Capture the cell that displays the provided text and extract its [x, y] central coordinate. 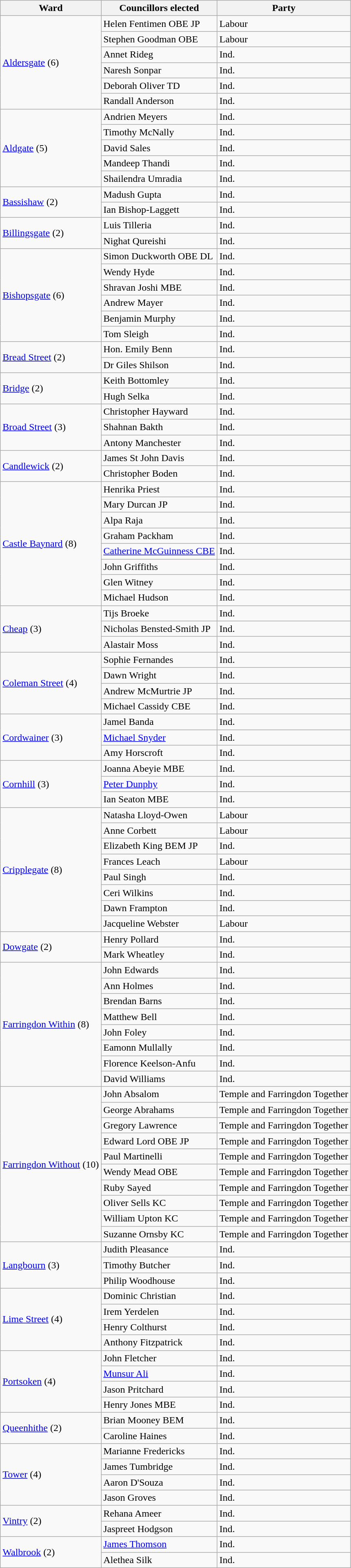
Naresh Sonpar [159, 70]
George Abrahams [159, 1110]
Jamel Banda [159, 722]
John Fletcher [159, 1358]
Cripplegate (8) [51, 869]
Eamonn Mullally [159, 1048]
Henry Colthurst [159, 1327]
John Griffiths [159, 567]
Tower (4) [51, 1475]
Ian Bishop-Laggett [159, 210]
Mark Wheatley [159, 955]
Paul Martinelli [159, 1156]
Randall Anderson [159, 101]
Billingsgate (2) [51, 233]
Walbrook (2) [51, 1552]
Party [284, 8]
William Upton KC [159, 1219]
Hon. Emily Benn [159, 349]
Bassishaw (2) [51, 202]
Cordwainer (3) [51, 738]
Simon Duckworth OBE DL [159, 256]
Portsoken (4) [51, 1381]
Joanna Abeyie MBE [159, 769]
Aldersgate (6) [51, 62]
Ann Holmes [159, 986]
Paul Singh [159, 877]
Matthew Bell [159, 1017]
Elizabeth King BEM JP [159, 846]
Shahnan Bakth [159, 427]
Henry Jones MBE [159, 1405]
Glen Witney [159, 582]
Luis Tilleria [159, 225]
John Absalom [159, 1094]
Jaspreet Hodgson [159, 1529]
Andrew Mayer [159, 303]
Ward [51, 8]
Mary Durcan JP [159, 505]
Amy Horscroft [159, 753]
James Tumbridge [159, 1467]
Dr Giles Shilson [159, 365]
Candlewick (2) [51, 466]
Marianne Fredericks [159, 1451]
Nicholas Bensted-Smith JP [159, 629]
Madush Gupta [159, 194]
Shravan Joshi MBE [159, 287]
Lime Street (4) [51, 1319]
Brian Mooney BEM [159, 1420]
Bishopsgate (6) [51, 295]
David Sales [159, 148]
Jason Pritchard [159, 1389]
Shailendra Umradia [159, 179]
Natasha Lloyd-Owen [159, 815]
Michael Snyder [159, 738]
Munsur Ali [159, 1374]
Caroline Haines [159, 1435]
Rehana Ameer [159, 1513]
Frances Leach [159, 861]
Tom Sleigh [159, 334]
Deborah Oliver TD [159, 86]
Farringdon Without (10) [51, 1164]
Cornhill (3) [51, 784]
Christopher Hayward [159, 411]
Wendy Mead OBE [159, 1172]
Nighat Qureishi [159, 241]
Henrika Priest [159, 489]
Dawn Wright [159, 675]
Suzanne Ornsby KC [159, 1234]
James Thomson [159, 1544]
Brendan Barns [159, 1001]
Michael Hudson [159, 598]
Michael Cassidy CBE [159, 707]
Judith Pleasance [159, 1250]
Mandeep Thandi [159, 163]
David Williams [159, 1079]
Graham Packham [159, 536]
Ruby Sayed [159, 1188]
John Foley [159, 1032]
Annet Rideg [159, 55]
Castle Baynard (8) [51, 543]
Coleman Street (4) [51, 683]
Bread Street (2) [51, 357]
Jacqueline Webster [159, 923]
Timothy Butcher [159, 1265]
Irem Yerdelen [159, 1312]
James St John Davis [159, 458]
Queenhithe (2) [51, 1428]
Dawn Frampton [159, 908]
Anthony Fitzpatrick [159, 1343]
Cheap (3) [51, 629]
Jason Groves [159, 1498]
Langbourn (3) [51, 1265]
Alastair Moss [159, 644]
Tijs Broeke [159, 613]
Stephen Goodman OBE [159, 39]
Dominic Christian [159, 1296]
Aaron D'Souza [159, 1482]
Aldgate (5) [51, 148]
Hugh Selka [159, 396]
Timothy McNally [159, 132]
Philip Woodhouse [159, 1281]
Peter Dunphy [159, 784]
Broad Street (3) [51, 427]
Vintry (2) [51, 1521]
Andrien Meyers [159, 117]
Farringdon Within (8) [51, 1025]
Sophie Fernandes [159, 660]
Councillors elected [159, 8]
Dowgate (2) [51, 947]
Florence Keelson-Anfu [159, 1063]
Alpa Raja [159, 520]
Antony Manchester [159, 442]
Bridge (2) [51, 388]
Alethea Silk [159, 1560]
Henry Pollard [159, 939]
Benjamin Murphy [159, 318]
Helen Fentimen OBE JP [159, 24]
Wendy Hyde [159, 272]
Ceri Wilkins [159, 892]
Gregory Lawrence [159, 1125]
John Edwards [159, 970]
Oliver Sells KC [159, 1203]
Christopher Boden [159, 474]
Edward Lord OBE JP [159, 1141]
Keith Bottomley [159, 380]
Ian Seaton MBE [159, 799]
Catherine McGuinness CBE [159, 551]
Andrew McMurtrie JP [159, 691]
Anne Corbett [159, 830]
